Provide the (x, y) coordinate of the cell's center where the given text is located.  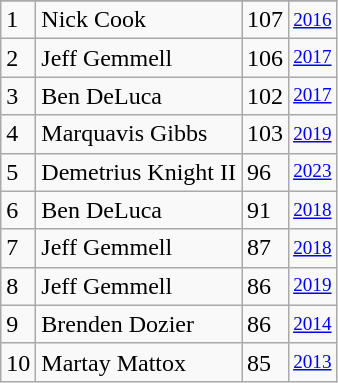
9 (18, 324)
102 (266, 96)
2016 (313, 20)
107 (266, 20)
Demetrius Knight II (139, 172)
1 (18, 20)
85 (266, 362)
8 (18, 286)
91 (266, 210)
10 (18, 362)
Marquavis Gibbs (139, 134)
96 (266, 172)
106 (266, 58)
5 (18, 172)
4 (18, 134)
2023 (313, 172)
Nick Cook (139, 20)
2 (18, 58)
3 (18, 96)
103 (266, 134)
2013 (313, 362)
7 (18, 248)
Brenden Dozier (139, 324)
87 (266, 248)
2014 (313, 324)
Martay Mattox (139, 362)
6 (18, 210)
